Scan for the cell matching the given text and deliver its (X, Y) coordinate at center. 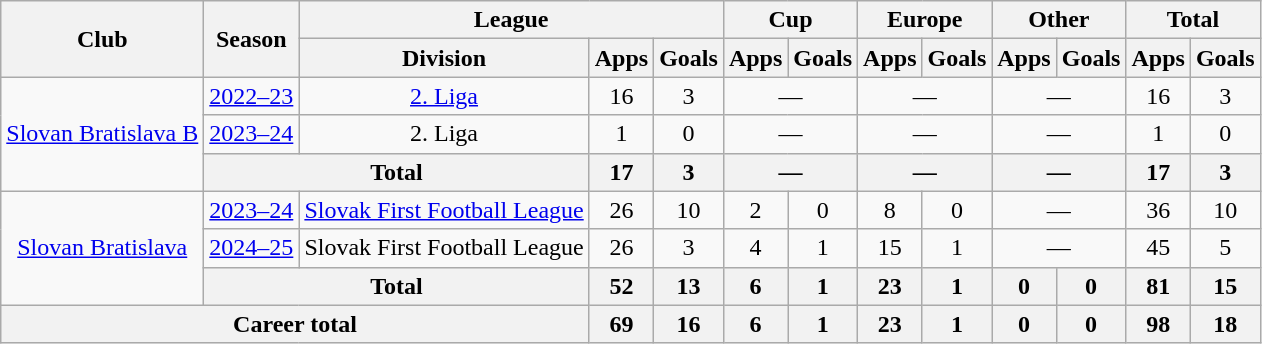
Division (444, 58)
Slovan Bratislava (102, 248)
18 (1225, 324)
8 (890, 210)
4 (755, 248)
69 (621, 324)
Club (102, 39)
Slovan Bratislava B (102, 134)
Other (1059, 20)
2024–25 (252, 248)
Cup (790, 20)
13 (689, 286)
2022–23 (252, 96)
Europe (925, 20)
36 (1158, 210)
League (512, 20)
52 (621, 286)
Season (252, 39)
2 (755, 210)
Career total (295, 324)
81 (1158, 286)
45 (1158, 248)
5 (1225, 248)
98 (1158, 324)
